Output the (X, Y) coordinate of the center of the cell containing the given text.  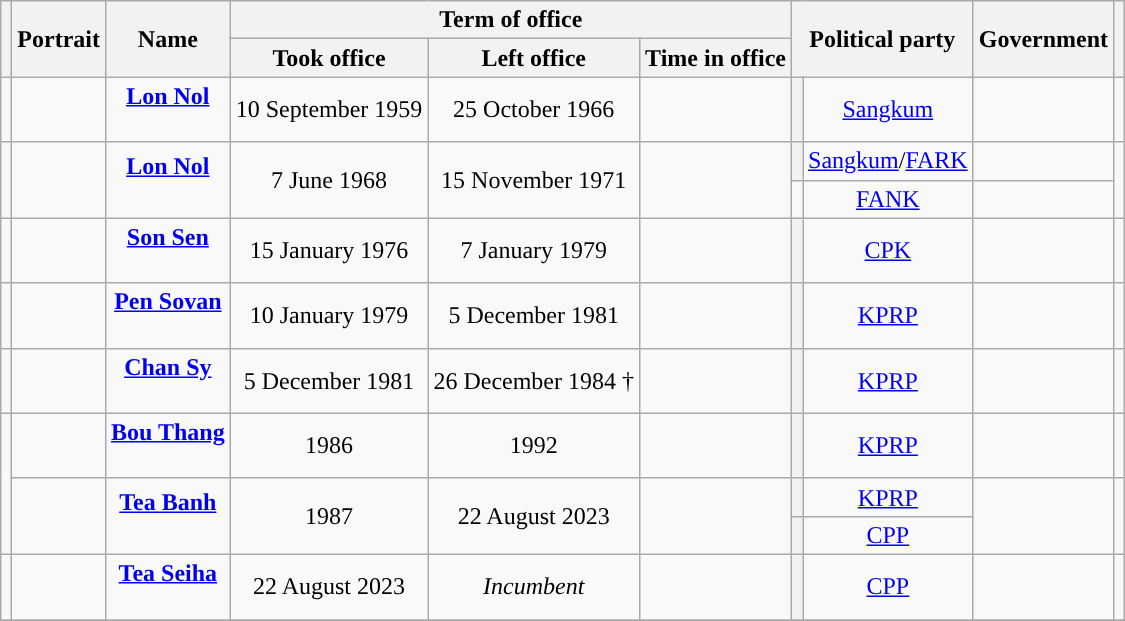
Government (1043, 39)
10 September 1959 (329, 110)
1987 (329, 516)
15 November 1971 (534, 180)
Took office (329, 58)
Tea Seiha (168, 586)
Term of office (510, 20)
Political party (882, 39)
26 December 1984 † (534, 380)
7 June 1968 (329, 180)
25 October 1966 (534, 110)
1992 (534, 446)
Son Sen (168, 250)
10 January 1979 (329, 316)
Sangkum/FARK (888, 161)
Left office (534, 58)
1986 (329, 446)
15 January 1976 (329, 250)
7 January 1979 (534, 250)
Bou Thang (168, 446)
Incumbent (534, 586)
Chan Sy (168, 380)
Name (168, 39)
Portrait (59, 39)
Tea Banh (168, 516)
Pen Sovan (168, 316)
CPK (888, 250)
Sangkum (888, 110)
FANK (888, 199)
Time in office (716, 58)
